From the cell containing the given text, extract its center point as [X, Y] coordinate. 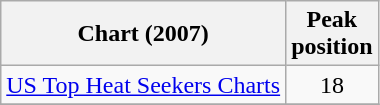
18 [332, 85]
Peakposition [332, 34]
US Top Heat Seekers Charts [144, 85]
Chart (2007) [144, 34]
